Pinpoint the cell where the given text exists, returning its [x, y] midpoint coordinate. 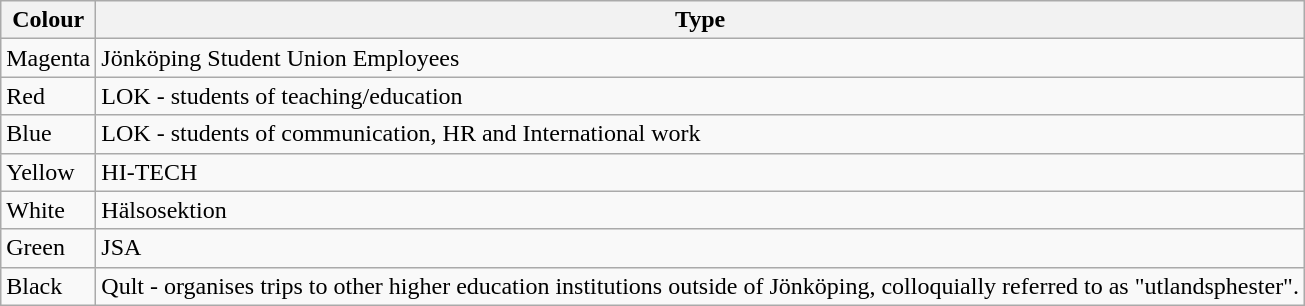
Magenta [48, 58]
Colour [48, 20]
Black [48, 286]
Red [48, 96]
JSA [700, 248]
HI-TECH [700, 172]
Blue [48, 134]
Jönköping Student Union Employees [700, 58]
Type [700, 20]
Qult - organises trips to other higher education institutions outside of Jönköping, colloquially referred to as "utlandsphester". [700, 286]
Green [48, 248]
Hälsosektion [700, 210]
Yellow [48, 172]
LOK - students of communication, HR and International work [700, 134]
LOK - students of teaching/education [700, 96]
White [48, 210]
